Provide the (x, y) coordinate of the cell's center where the given text is located.  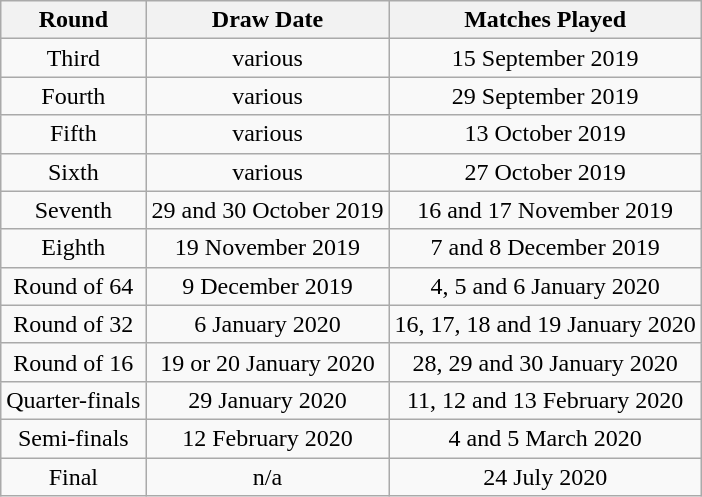
9 December 2019 (268, 286)
Third (74, 58)
Matches Played (545, 20)
29 September 2019 (545, 96)
11, 12 and 13 February 2020 (545, 400)
27 October 2019 (545, 172)
Round of 64 (74, 286)
12 February 2020 (268, 438)
Sixth (74, 172)
29 January 2020 (268, 400)
28, 29 and 30 January 2020 (545, 362)
n/a (268, 477)
24 July 2020 (545, 477)
Seventh (74, 210)
Round of 32 (74, 324)
19 November 2019 (268, 248)
Draw Date (268, 20)
4 and 5 March 2020 (545, 438)
7 and 8 December 2019 (545, 248)
29 and 30 October 2019 (268, 210)
Fourth (74, 96)
6 January 2020 (268, 324)
19 or 20 January 2020 (268, 362)
Round (74, 20)
16 and 17 November 2019 (545, 210)
Quarter-finals (74, 400)
Eighth (74, 248)
15 September 2019 (545, 58)
Semi-finals (74, 438)
4, 5 and 6 January 2020 (545, 286)
13 October 2019 (545, 134)
Final (74, 477)
16, 17, 18 and 19 January 2020 (545, 324)
Fifth (74, 134)
Round of 16 (74, 362)
